Return [x, y] of the center of cell containing provided text 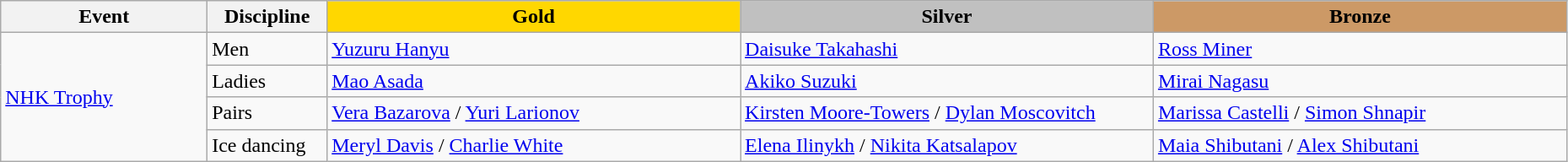
Ross Miner [1360, 49]
Mao Asada [534, 81]
Ice dancing [267, 145]
Meryl Davis / Charlie White [534, 145]
Ladies [267, 81]
NHK Trophy [105, 97]
Vera Bazarova / Yuri Larionov [534, 113]
Discipline [267, 17]
Kirsten Moore-Towers / Dylan Moscovitch [947, 113]
Bronze [1360, 17]
Mirai Nagasu [1360, 81]
Silver [947, 17]
Pairs [267, 113]
Marissa Castelli / Simon Shnapir [1360, 113]
Event [105, 17]
Gold [534, 17]
Yuzuru Hanyu [534, 49]
Elena Ilinykh / Nikita Katsalapov [947, 145]
Akiko Suzuki [947, 81]
Maia Shibutani / Alex Shibutani [1360, 145]
Men [267, 49]
Daisuke Takahashi [947, 49]
